Scan for the cell matching the given text and deliver its (x, y) coordinate at center. 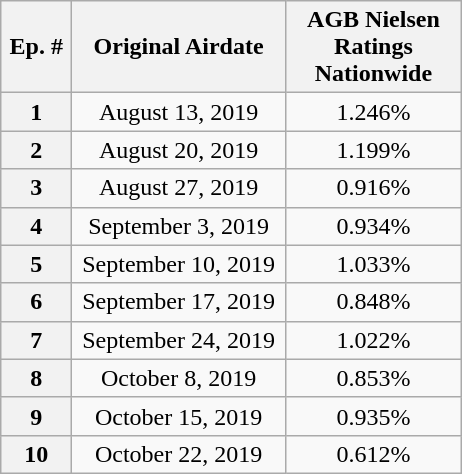
AGB Nielsen Ratings Nationwide (373, 47)
2 (36, 150)
September 17, 2019 (179, 302)
August 13, 2019 (179, 112)
1.022% (373, 340)
5 (36, 264)
0.612% (373, 454)
9 (36, 416)
3 (36, 188)
Original Airdate (179, 47)
August 27, 2019 (179, 188)
September 24, 2019 (179, 340)
0.916% (373, 188)
8 (36, 378)
6 (36, 302)
October 22, 2019 (179, 454)
0.935% (373, 416)
0.853% (373, 378)
Ep. # (36, 47)
1.246% (373, 112)
10 (36, 454)
4 (36, 226)
1.033% (373, 264)
August 20, 2019 (179, 150)
7 (36, 340)
0.934% (373, 226)
October 15, 2019 (179, 416)
1 (36, 112)
September 3, 2019 (179, 226)
0.848% (373, 302)
1.199% (373, 150)
September 10, 2019 (179, 264)
October 8, 2019 (179, 378)
